Extract the (x, y) coordinate from the center of the cell holding the provided text.  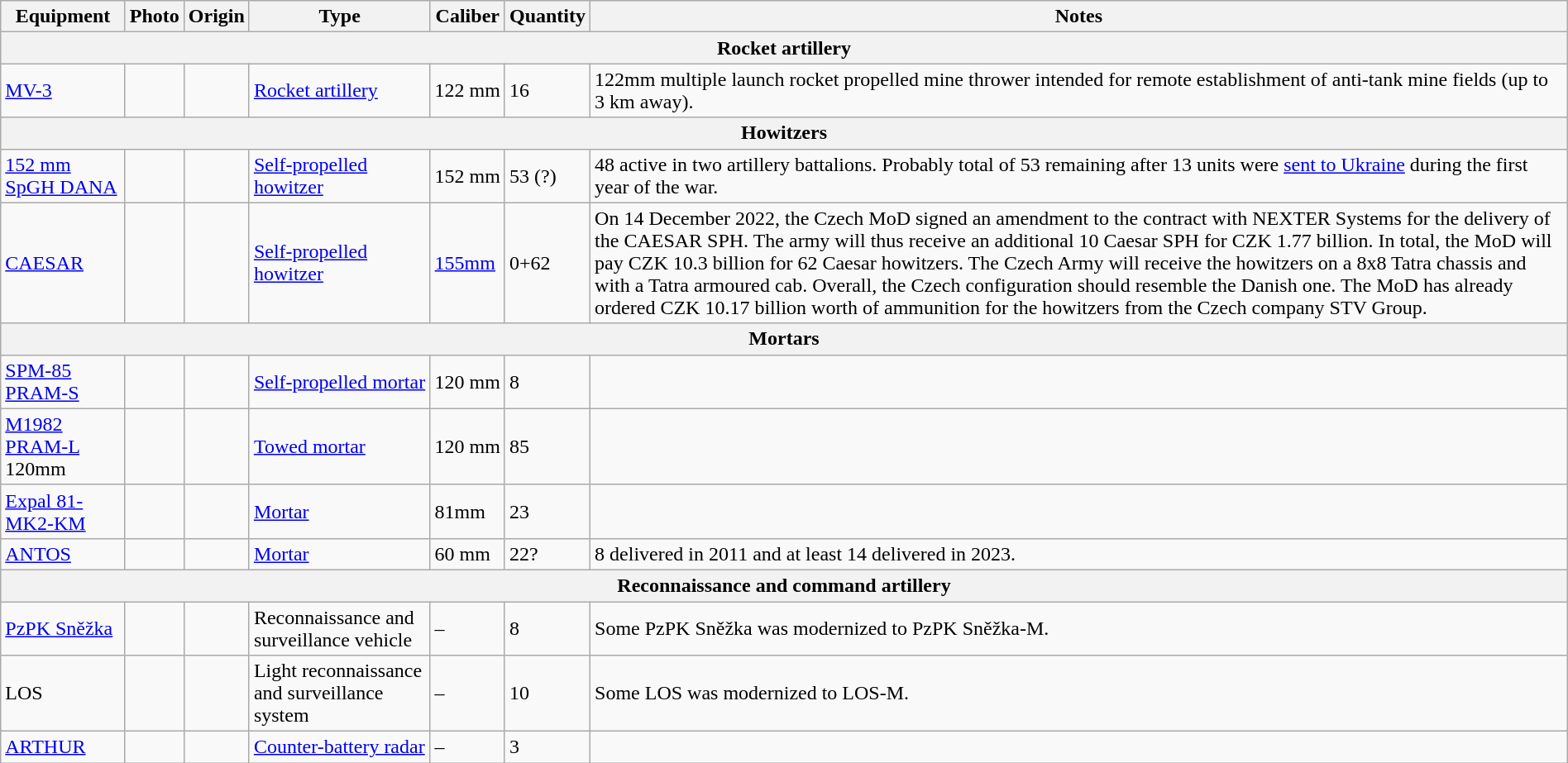
Some LOS was modernized to LOS-M. (1079, 694)
M1982 PRAM-L 120mm (63, 446)
CAESAR (63, 263)
22? (547, 554)
Self-propelled mortar (339, 382)
Origin (217, 17)
Caliber (467, 17)
8 delivered in 2011 and at least 14 delivered in 2023. (1079, 554)
Notes (1079, 17)
60 mm (467, 554)
Photo (154, 17)
3 (547, 747)
122mm multiple launch rocket propelled mine thrower intended for remote establishment of anti-tank mine fields (up to 3 km away). (1079, 91)
48 active in two artillery battalions. Probably total of 53 remaining after 13 units were sent to Ukraine during the first year of the war. (1079, 175)
Quantity (547, 17)
53 (?) (547, 175)
ANTOS (63, 554)
0+62 (547, 263)
23 (547, 511)
Light reconnaissance and surveillance system (339, 694)
MV-3 (63, 91)
122 mm (467, 91)
152 mm (467, 175)
Towed mortar (339, 446)
Reconnaissance and surveillance vehicle (339, 628)
LOS (63, 694)
152 mm SpGH DANA (63, 175)
Howitzers (784, 133)
SPM-85 PRAM-S (63, 382)
Counter-battery radar (339, 747)
Some PzPK Sněžka was modernized to PzPK Sněžka-M. (1079, 628)
16 (547, 91)
10 (547, 694)
Expal 81-MK2-KM (63, 511)
PzPK Sněžka (63, 628)
ARTHUR (63, 747)
Type (339, 17)
Equipment (63, 17)
155mm (467, 263)
Reconnaissance and command artillery (784, 585)
85 (547, 446)
Mortars (784, 339)
81mm (467, 511)
